From the cell containing the given text, extract its center point as [X, Y] coordinate. 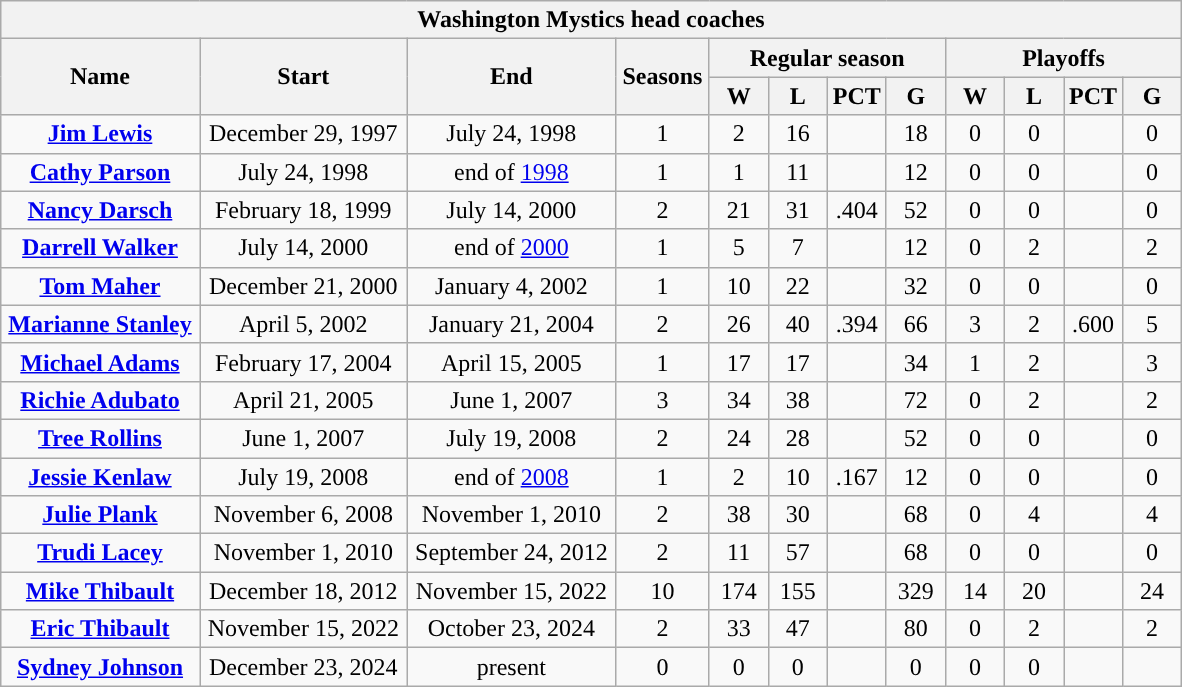
Cathy Parson [100, 172]
155 [798, 591]
40 [798, 324]
30 [798, 515]
16 [798, 134]
18 [916, 134]
November 6, 2008 [304, 515]
Tree Rollins [100, 438]
Mike Thibault [100, 591]
33 [738, 629]
28 [798, 438]
32 [916, 286]
Julie Plank [100, 515]
14 [974, 591]
Trudi Lacey [100, 553]
Sydney Johnson [100, 667]
present [512, 667]
21 [738, 210]
Name [100, 77]
31 [798, 210]
February 17, 2004 [304, 362]
Start [304, 77]
72 [916, 400]
Playoffs [1063, 58]
April 21, 2005 [304, 400]
Eric Thibault [100, 629]
57 [798, 553]
Marianne Stanley [100, 324]
December 23, 2024 [304, 667]
Michael Adams [100, 362]
Regular season [827, 58]
September 24, 2012 [512, 553]
Nancy Darsch [100, 210]
80 [916, 629]
Seasons [662, 77]
22 [798, 286]
end of 2000 [512, 248]
.600 [1094, 324]
April 15, 2005 [512, 362]
October 23, 2024 [512, 629]
.404 [856, 210]
December 21, 2000 [304, 286]
7 [798, 248]
.167 [856, 477]
Jim Lewis [100, 134]
66 [916, 324]
February 18, 1999 [304, 210]
Richie Adubato [100, 400]
174 [738, 591]
20 [1034, 591]
47 [798, 629]
Tom Maher [100, 286]
January 21, 2004 [512, 324]
Jessie Kenlaw [100, 477]
26 [738, 324]
end of 1998 [512, 172]
January 4, 2002 [512, 286]
end of 2008 [512, 477]
Darrell Walker [100, 248]
.394 [856, 324]
December 29, 1997 [304, 134]
329 [916, 591]
Washington Mystics head coaches [590, 20]
End [512, 77]
April 5, 2002 [304, 324]
December 18, 2012 [304, 591]
